Extract the [X, Y] coordinate from the center of the cell holding the provided text.  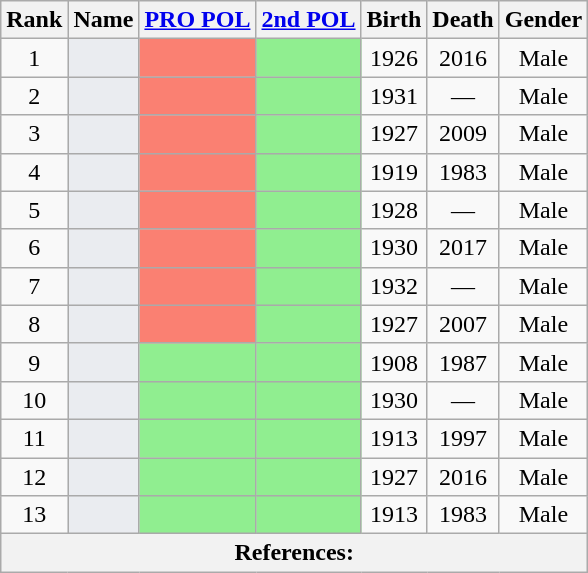
Rank [34, 20]
1987 [463, 362]
1908 [394, 362]
8 [34, 324]
1928 [394, 210]
2 [34, 96]
1932 [394, 286]
2007 [463, 324]
10 [34, 400]
2nd POL [308, 20]
References: [294, 553]
Death [463, 20]
2017 [463, 248]
PRO POL [198, 20]
2009 [463, 134]
1997 [463, 438]
1926 [394, 58]
4 [34, 172]
Birth [394, 20]
9 [34, 362]
Name [104, 20]
7 [34, 286]
12 [34, 477]
1 [34, 58]
3 [34, 134]
Gender [543, 20]
13 [34, 515]
6 [34, 248]
11 [34, 438]
1919 [394, 172]
5 [34, 210]
1931 [394, 96]
